Provide the (x, y) coordinate of the cell's center where the given text is located.  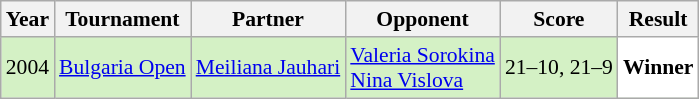
Partner (268, 19)
21–10, 21–9 (559, 68)
Winner (658, 68)
Meiliana Jauhari (268, 68)
Bulgaria Open (122, 68)
2004 (28, 68)
Result (658, 19)
Score (559, 19)
Opponent (422, 19)
Valeria Sorokina Nina Vislova (422, 68)
Year (28, 19)
Tournament (122, 19)
